Provide the [X, Y] coordinate of the cell's center where the given text is located.  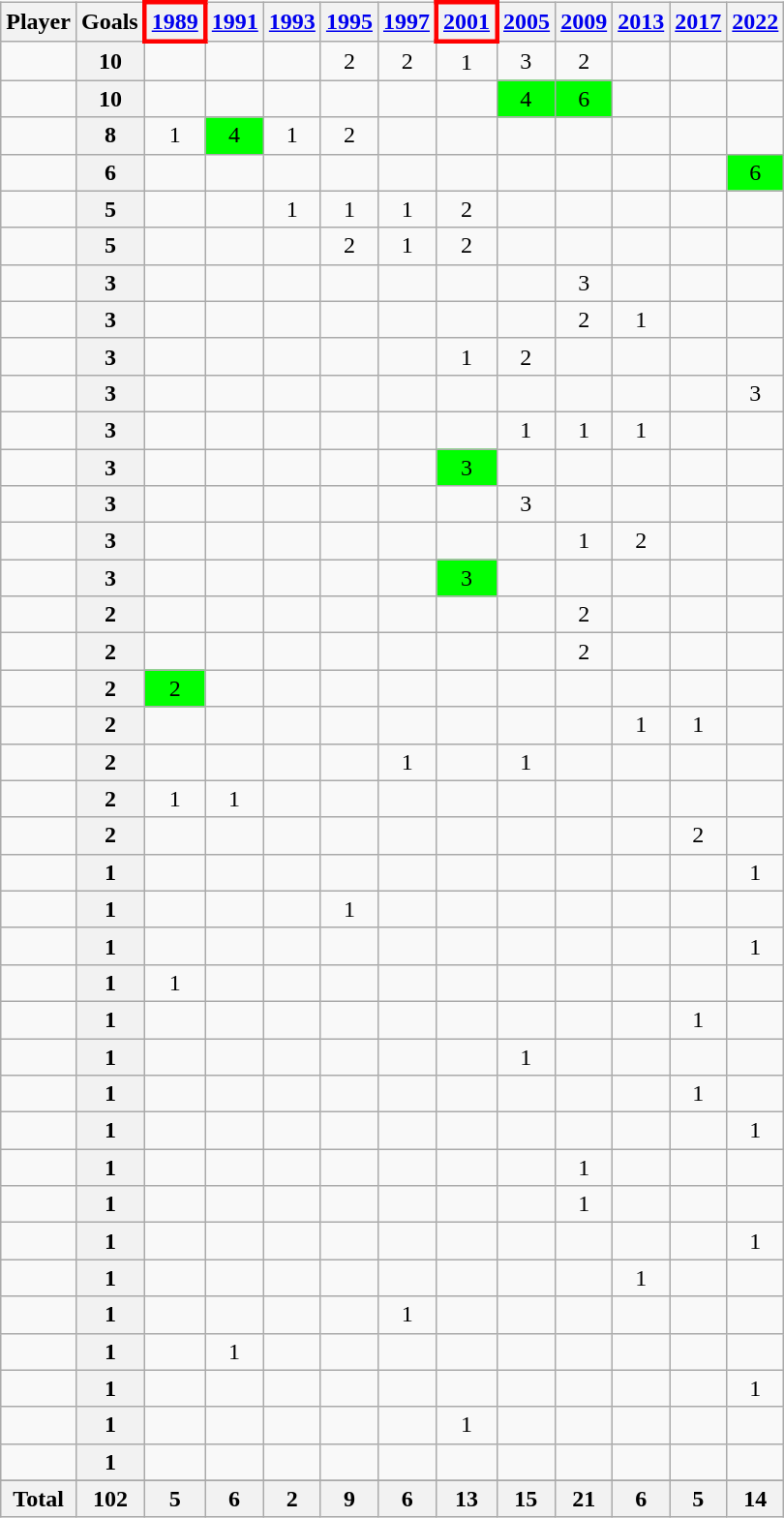
2022 [755, 21]
1997 [407, 21]
14 [755, 1499]
102 [110, 1499]
2005 [527, 21]
9 [348, 1499]
21 [585, 1499]
1991 [234, 21]
2017 [699, 21]
8 [110, 136]
2009 [585, 21]
Player [39, 21]
2013 [641, 21]
13 [467, 1499]
1989 [175, 21]
Goals [110, 21]
2001 [467, 21]
15 [527, 1499]
1993 [292, 21]
1995 [348, 21]
Total [39, 1499]
